Find where the given text appears and provide that cell's center as [x, y] coordinate. 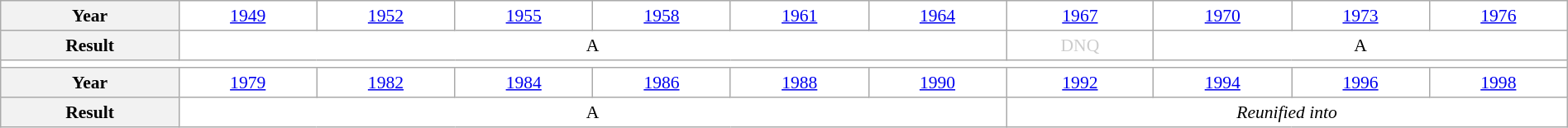
1955 [524, 16]
1998 [1499, 83]
1982 [385, 83]
1961 [799, 16]
1964 [938, 16]
1996 [1361, 83]
1949 [248, 16]
1984 [524, 83]
1988 [799, 83]
1967 [1080, 16]
1979 [248, 83]
1958 [662, 16]
1952 [385, 16]
1994 [1222, 83]
1986 [662, 83]
Reunified into [1287, 112]
DNQ [1080, 45]
1990 [938, 83]
1970 [1222, 16]
1976 [1499, 16]
1992 [1080, 83]
1973 [1361, 16]
